Provide the [x, y] coordinate of the cell's center where the given text is located.  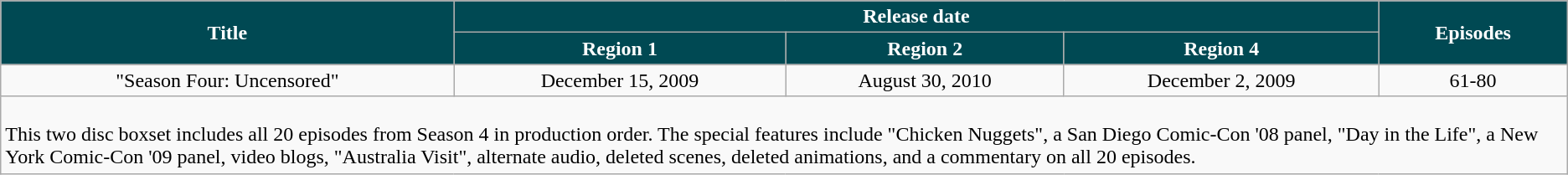
December 2, 2009 [1221, 80]
Episodes [1473, 33]
Release date [916, 17]
Title [228, 33]
Region 2 [925, 49]
December 15, 2009 [620, 80]
Region 1 [620, 49]
Region 4 [1221, 49]
August 30, 2010 [925, 80]
"Season Four: Uncensored" [228, 80]
61-80 [1473, 80]
